Pinpoint the cell where the given text exists, returning its [x, y] midpoint coordinate. 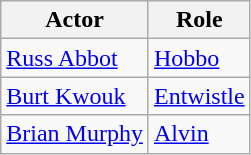
Russ Abbot [75, 58]
Hobbo [199, 58]
Brian Murphy [75, 134]
Actor [75, 20]
Role [199, 20]
Burt Kwouk [75, 96]
Entwistle [199, 96]
Alvin [199, 134]
